Locate the cell with the specified text and output its (x, y) center coordinate. 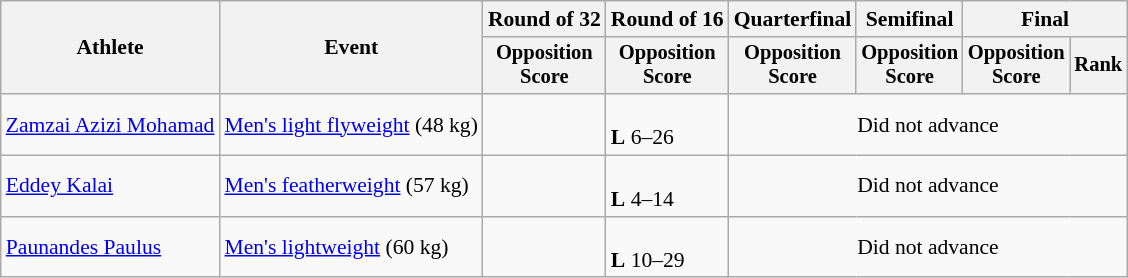
Quarterfinal (793, 19)
Final (1045, 19)
Athlete (110, 48)
Round of 32 (544, 19)
Paunandes Paulus (110, 248)
Eddey Kalai (110, 186)
L 6–26 (668, 124)
Men's lightweight (60 kg) (350, 248)
Rank (1099, 66)
Event (350, 48)
Men's featherweight (57 kg) (350, 186)
L 4–14 (668, 186)
Zamzai Azizi Mohamad (110, 124)
L 10–29 (668, 248)
Round of 16 (668, 19)
Semifinal (910, 19)
Men's light flyweight (48 kg) (350, 124)
